For the text-containing cell, return its midpoint in [x, y] coordinate format. 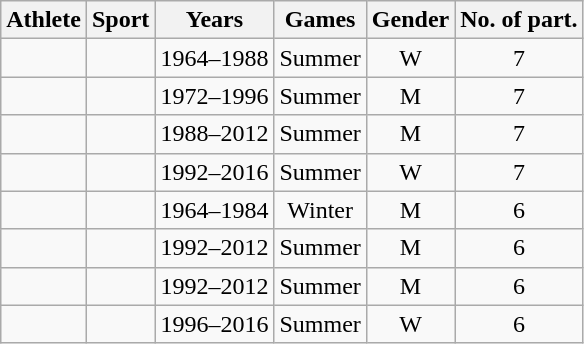
Years [214, 20]
1996–2016 [214, 324]
1988–2012 [214, 134]
No. of part. [519, 20]
Games [320, 20]
1964–1984 [214, 210]
1972–1996 [214, 96]
1964–1988 [214, 58]
Gender [410, 20]
1992–2016 [214, 172]
Winter [320, 210]
Sport [120, 20]
Athlete [44, 20]
